Find where the given text appears and provide that cell's center as (X, Y) coordinate. 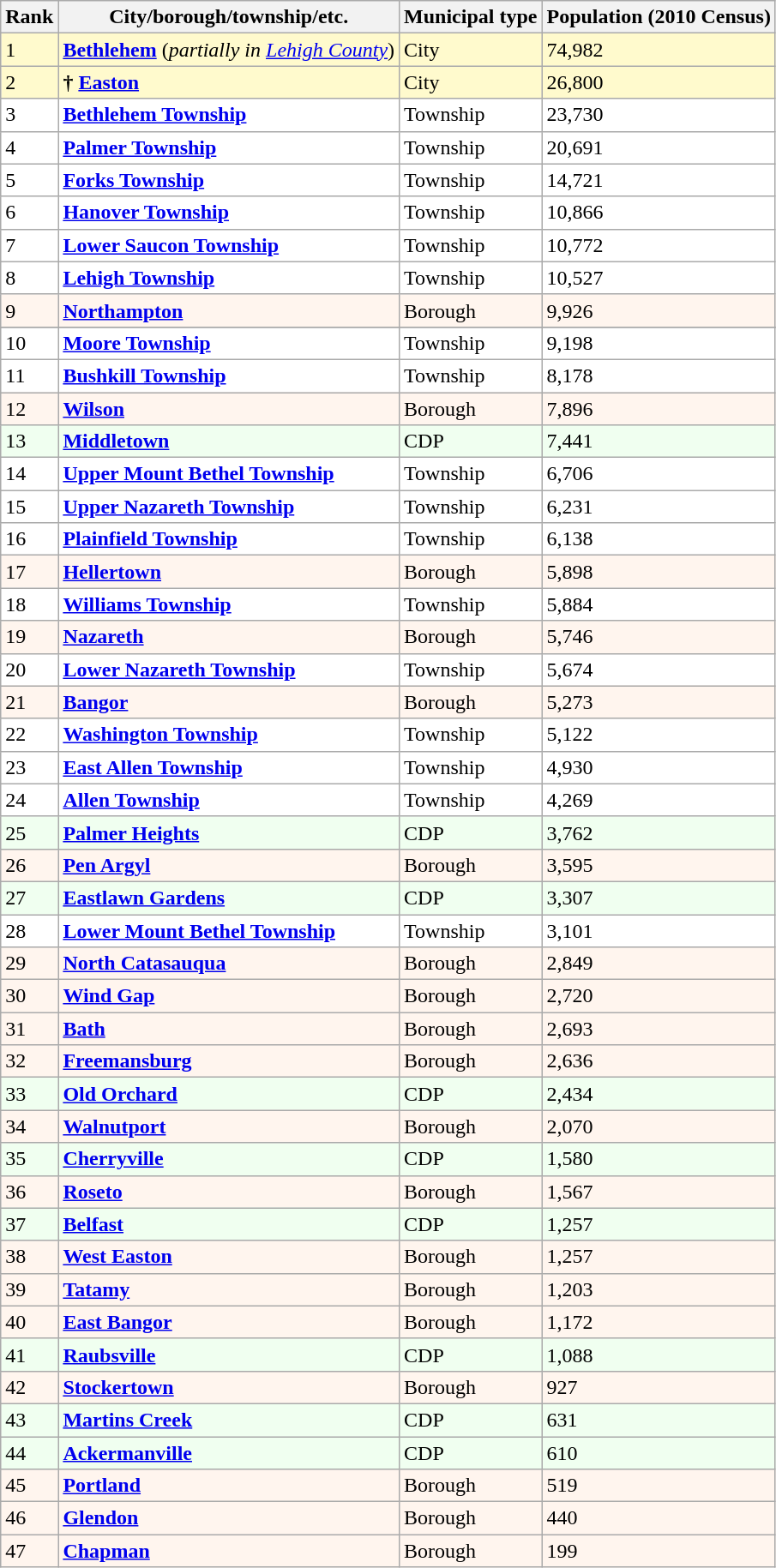
Lower Saucon Township (229, 245)
3,595 (659, 865)
Freemansburg (229, 1061)
199 (659, 1551)
2,849 (659, 964)
16 (29, 539)
Portland (229, 1486)
2,720 (659, 996)
Belfast (229, 1224)
37 (29, 1224)
Glendon (229, 1518)
5,674 (659, 670)
Middletown (229, 442)
10,772 (659, 245)
Municipal type (471, 17)
11 (29, 375)
44 (29, 1453)
610 (659, 1453)
22 (29, 735)
Moore Township (229, 343)
8 (29, 278)
Population (2010 Census) (659, 17)
6,706 (659, 474)
32 (29, 1061)
3,101 (659, 930)
40 (29, 1322)
26,800 (659, 82)
14,721 (659, 180)
2,434 (659, 1094)
5,884 (659, 604)
Lehigh Township (229, 278)
3,307 (659, 898)
Eastlawn Gardens (229, 898)
12 (29, 409)
3,762 (659, 832)
Palmer Township (229, 147)
Palmer Heights (229, 832)
35 (29, 1159)
Bangor (229, 702)
Bath (229, 1029)
9 (29, 310)
North Catasauqua (229, 964)
Nazareth (229, 637)
5,746 (659, 637)
Ackermanville (229, 1453)
519 (659, 1486)
39 (29, 1289)
Pen Argyl (229, 865)
Lower Mount Bethel Township (229, 930)
43 (29, 1420)
1,203 (659, 1289)
1,088 (659, 1355)
Washington Township (229, 735)
31 (29, 1029)
26 (29, 865)
East Bangor (229, 1322)
Plainfield Township (229, 539)
631 (659, 1420)
9,198 (659, 343)
33 (29, 1094)
Lower Nazareth Township (229, 670)
440 (659, 1518)
10 (29, 343)
18 (29, 604)
7,896 (659, 409)
2,636 (659, 1061)
Hanover Township (229, 213)
4,269 (659, 800)
Roseto (229, 1192)
Williams Township (229, 604)
Upper Nazareth Township (229, 507)
7 (29, 245)
36 (29, 1192)
2,693 (659, 1029)
† Easton (229, 82)
Northampton (229, 310)
Bethlehem Township (229, 115)
Allen Township (229, 800)
46 (29, 1518)
6,138 (659, 539)
1,172 (659, 1322)
29 (29, 964)
Hellertown (229, 572)
5 (29, 180)
28 (29, 930)
17 (29, 572)
Stockertown (229, 1387)
23,730 (659, 115)
20 (29, 670)
9,926 (659, 310)
West Easton (229, 1257)
10,866 (659, 213)
Raubsville (229, 1355)
6,231 (659, 507)
19 (29, 637)
1 (29, 50)
Martins Creek (229, 1420)
Bushkill Township (229, 375)
42 (29, 1387)
74,982 (659, 50)
Chapman (229, 1551)
25 (29, 832)
Tatamy (229, 1289)
38 (29, 1257)
Upper Mount Bethel Township (229, 474)
7,441 (659, 442)
21 (29, 702)
8,178 (659, 375)
47 (29, 1551)
13 (29, 442)
4,930 (659, 767)
10,527 (659, 278)
East Allen Township (229, 767)
6 (29, 213)
45 (29, 1486)
Wilson (229, 409)
24 (29, 800)
1,580 (659, 1159)
City/borough/township/etc. (229, 17)
Rank (29, 17)
41 (29, 1355)
4 (29, 147)
Forks Township (229, 180)
Cherryville (229, 1159)
30 (29, 996)
20,691 (659, 147)
27 (29, 898)
Old Orchard (229, 1094)
Wind Gap (229, 996)
Bethlehem (partially in Lehigh County) (229, 50)
5,122 (659, 735)
14 (29, 474)
927 (659, 1387)
1,567 (659, 1192)
15 (29, 507)
3 (29, 115)
5,898 (659, 572)
23 (29, 767)
2 (29, 82)
Walnutport (229, 1126)
2,070 (659, 1126)
5,273 (659, 702)
34 (29, 1126)
